Scan for the cell matching the given text and deliver its (x, y) coordinate at center. 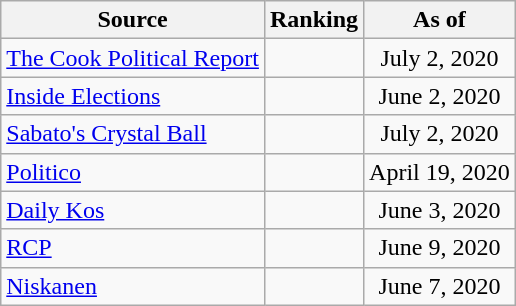
Niskanen (133, 286)
June 7, 2020 (440, 286)
The Cook Political Report (133, 58)
RCP (133, 248)
Sabato's Crystal Ball (133, 134)
Politico (133, 172)
June 2, 2020 (440, 96)
Ranking (314, 20)
As of (440, 20)
April 19, 2020 (440, 172)
Source (133, 20)
June 3, 2020 (440, 210)
Inside Elections (133, 96)
Daily Kos (133, 210)
June 9, 2020 (440, 248)
